Capture the cell that displays the provided text and extract its (x, y) central coordinate. 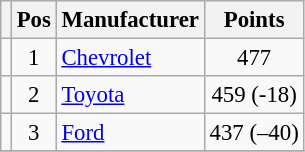
Ford (130, 133)
459 (-18) (254, 95)
Chevrolet (130, 58)
477 (254, 58)
1 (34, 58)
Points (254, 20)
Toyota (130, 95)
Manufacturer (130, 20)
437 (–40) (254, 133)
Pos (34, 20)
2 (34, 95)
3 (34, 133)
